Capture the cell that displays the provided text and extract its (X, Y) central coordinate. 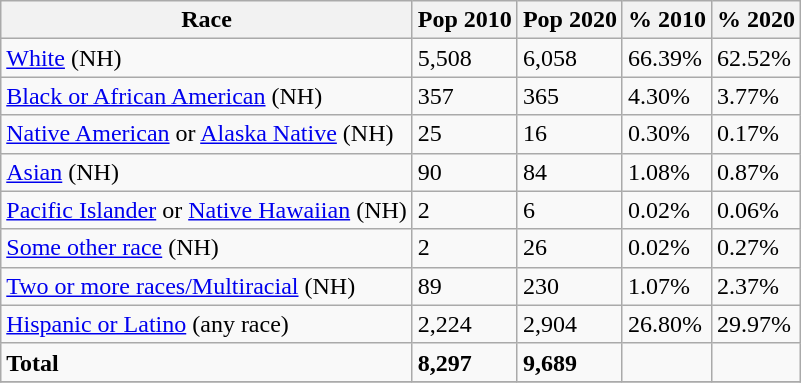
0.27% (756, 248)
0.30% (666, 134)
6,058 (570, 58)
29.97% (756, 324)
Asian (NH) (207, 172)
0.06% (756, 210)
26.80% (666, 324)
3.77% (756, 96)
Race (207, 20)
Some other race (NH) (207, 248)
8,297 (464, 362)
0.17% (756, 134)
2,904 (570, 324)
365 (570, 96)
% 2020 (756, 20)
Hispanic or Latino (any race) (207, 324)
16 (570, 134)
90 (464, 172)
Total (207, 362)
6 (570, 210)
230 (570, 286)
66.39% (666, 58)
Pacific Islander or Native Hawaiian (NH) (207, 210)
5,508 (464, 58)
Pop 2020 (570, 20)
84 (570, 172)
Black or African American (NH) (207, 96)
9,689 (570, 362)
26 (570, 248)
4.30% (666, 96)
1.07% (666, 286)
25 (464, 134)
2,224 (464, 324)
357 (464, 96)
89 (464, 286)
Native American or Alaska Native (NH) (207, 134)
Pop 2010 (464, 20)
2.37% (756, 286)
0.87% (756, 172)
1.08% (666, 172)
Two or more races/Multiracial (NH) (207, 286)
White (NH) (207, 58)
62.52% (756, 58)
% 2010 (666, 20)
